Return (x, y) of the center of cell containing provided text 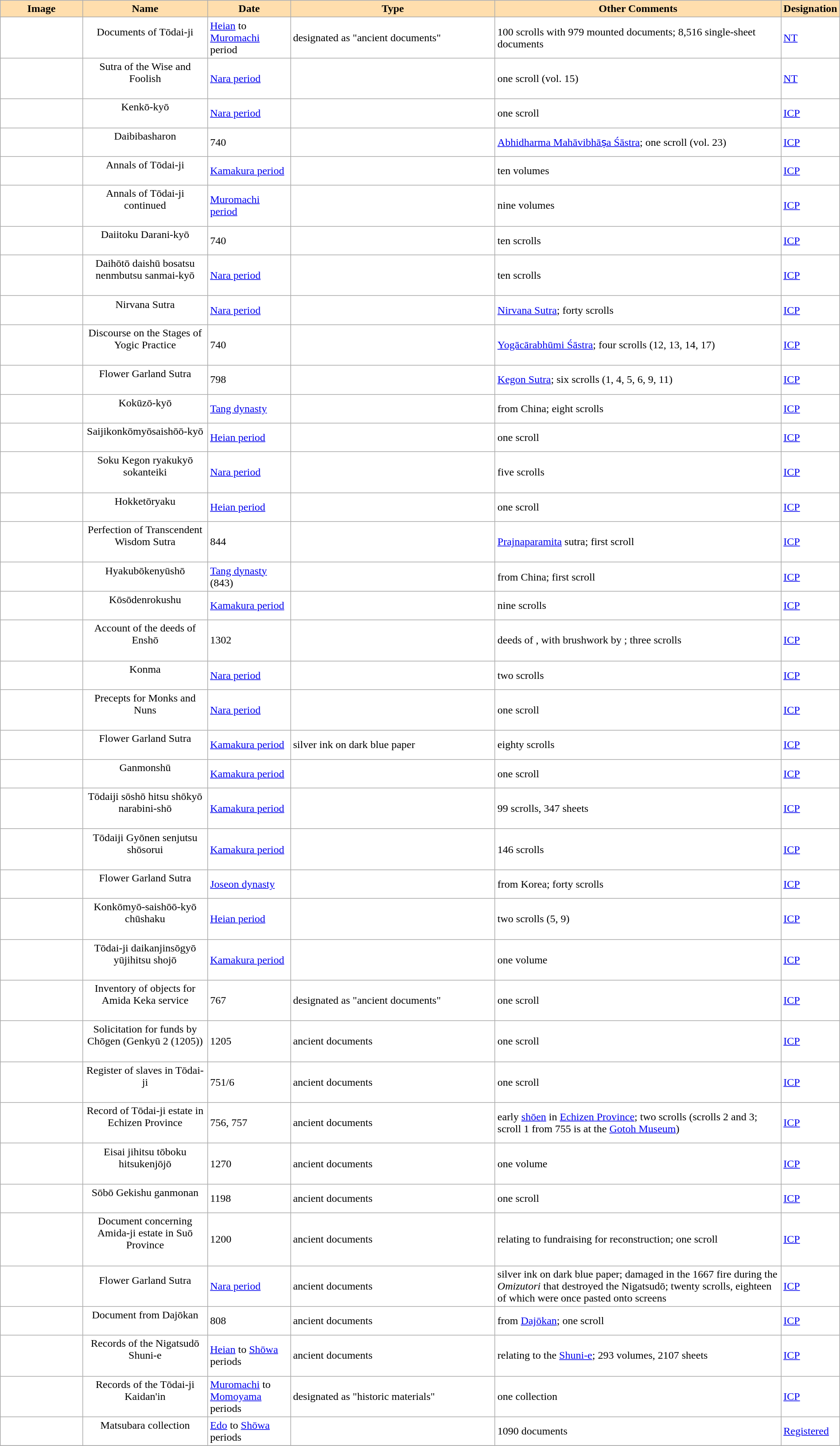
Perfection of Transcendent Wisdom Sutra (145, 542)
Kōsōdenrokushu (145, 605)
relating to the Shuni-e; 293 volumes, 2107 sheets (638, 1356)
Tōdaiji sōshō hitsu shōkyō narabini-shō (145, 808)
Record of Tōdai-ji estate in Echizen Province (145, 1123)
Tang dynasty (843) (249, 577)
808 (249, 1321)
nine volumes (638, 206)
from China; eight scrolls (638, 409)
Heian to Shōwa periods (249, 1356)
Inventory of objects for Amida Keka service (145, 1001)
five scrolls (638, 472)
Saijikonkōmyōsaishōō-kyō (145, 438)
Records of the Nigatsudō Shuni-e (145, 1356)
Other Comments (638, 9)
two scrolls (638, 675)
Tōdai-ji daikanjinsōgyō yūjihitsu shojō (145, 960)
1090 documents (638, 1431)
Designation (810, 9)
ten volumes (638, 171)
eighty scrolls (638, 744)
Abhidharma Mahāvibhāṣa Śāstra; one scroll (vol. 23) (638, 142)
from Korea; forty scrolls (638, 884)
146 scrolls (638, 849)
relating to fundraising for reconstruction; one scroll (638, 1239)
Daiitoku Darani-kyō (145, 240)
1302 (249, 640)
Muromachi to Momoyama periods (249, 1396)
deeds of , with brushwork by ; three scrolls (638, 640)
Matsubara collection (145, 1431)
nine scrolls (638, 605)
100 scrolls with 979 mounted documents; 8,516 single-sheet documents (638, 38)
silver ink on dark blue paper (393, 744)
Annals of Tōdai-ji continued (145, 206)
798 (249, 379)
Sutra of the Wise and Foolish (145, 78)
from Dajōkan; one scroll (638, 1321)
Joseon dynasty (249, 884)
1270 (249, 1164)
Kenkō-kyō (145, 113)
Edo to Shōwa periods (249, 1431)
Prajnaparamita sutra; first scroll (638, 542)
Kegon Sutra; six scrolls (1, 4, 5, 6, 9, 11) (638, 379)
99 scrolls, 347 sheets (638, 808)
Nirvana Sutra (145, 310)
early shōen in Echizen Province; two scrolls (scrolls 2 and 3; scroll 1 from 755 is at the Gotoh Museum) (638, 1123)
1200 (249, 1239)
Solicitation for funds by Chōgen (Genkyū 2 (1205)) (145, 1041)
one scroll (vol. 15) (638, 78)
Registered (810, 1431)
Konkōmyō-saishōō-kyō chūshaku (145, 919)
Precepts for Monks and Nuns (145, 710)
Tōdaiji Gyōnen senjutsu shōsorui (145, 849)
Register of slaves in Tōdai-ji (145, 1082)
Daihōtō daishū bosatsu nenmbutsu sanmai-kyō (145, 275)
Soku Kegon ryakukyō sokanteiki (145, 472)
844 (249, 542)
Eisai jihitsu tōboku hitsukenjōjō (145, 1164)
Records of the Tōdai-ji Kaidan'in (145, 1396)
Discourse on the Stages of Yogic Practice (145, 345)
Hyakubōkenyūshō (145, 577)
Type (393, 9)
Name (145, 9)
designated as "historic materials" (393, 1396)
from China; first scroll (638, 577)
Muromachi period (249, 206)
756, 757 (249, 1123)
751/6 (249, 1082)
Nirvana Sutra; forty scrolls (638, 310)
Daibibasharon (145, 142)
767 (249, 1001)
Annals of Tōdai-ji (145, 171)
Sōbō Gekishu ganmonan (145, 1198)
Ganmonshū (145, 774)
Yogācārabhūmi Śāstra; four scrolls (12, 13, 14, 17) (638, 345)
1198 (249, 1198)
Date (249, 9)
Account of the deeds of Enshō (145, 640)
Documents of Tōdai-ji (145, 38)
Hokketōryaku (145, 507)
Document from Dajōkan (145, 1321)
one collection (638, 1396)
Konma (145, 675)
two scrolls (5, 9) (638, 919)
1205 (249, 1041)
Document concerning Amida-ji estate in Suō Province (145, 1239)
Image (42, 9)
Heian to Muromachi period (249, 38)
Kokūzō-kyō (145, 409)
Tang dynasty (249, 409)
